Detect which cell encompasses the target text, then output its [X, Y] center coordinate. 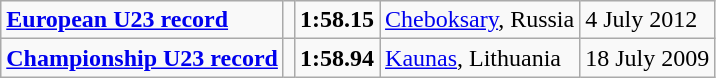
1:58.15 [336, 20]
18 July 2009 [648, 58]
1:58.94 [336, 58]
Championship U23 record [142, 58]
European U23 record [142, 20]
4 July 2012 [648, 20]
Cheboksary, Russia [480, 20]
Kaunas, Lithuania [480, 58]
